Return (X, Y) of the center of cell containing provided text 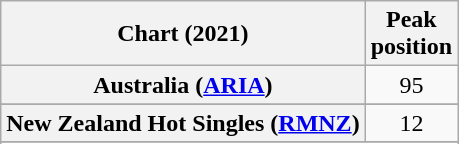
Peakposition (411, 34)
Chart (2021) (183, 34)
95 (411, 85)
Australia (ARIA) (183, 85)
12 (411, 123)
New Zealand Hot Singles (RMNZ) (183, 123)
